Scan for the cell matching the given text and deliver its [x, y] coordinate at center. 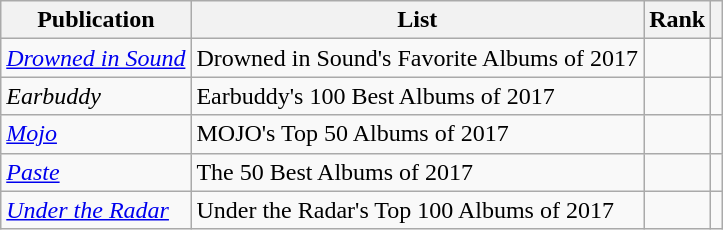
Drowned in Sound's Favorite Albums of 2017 [418, 58]
Earbuddy [96, 96]
Under the Radar [96, 210]
Mojo [96, 134]
MOJO's Top 50 Albums of 2017 [418, 134]
Publication [96, 20]
Rank [678, 20]
Under the Radar's Top 100 Albums of 2017 [418, 210]
Drowned in Sound [96, 58]
The 50 Best Albums of 2017 [418, 172]
Paste [96, 172]
List [418, 20]
Earbuddy's 100 Best Albums of 2017 [418, 96]
